Find where the given text appears and provide that cell's center as (x, y) coordinate. 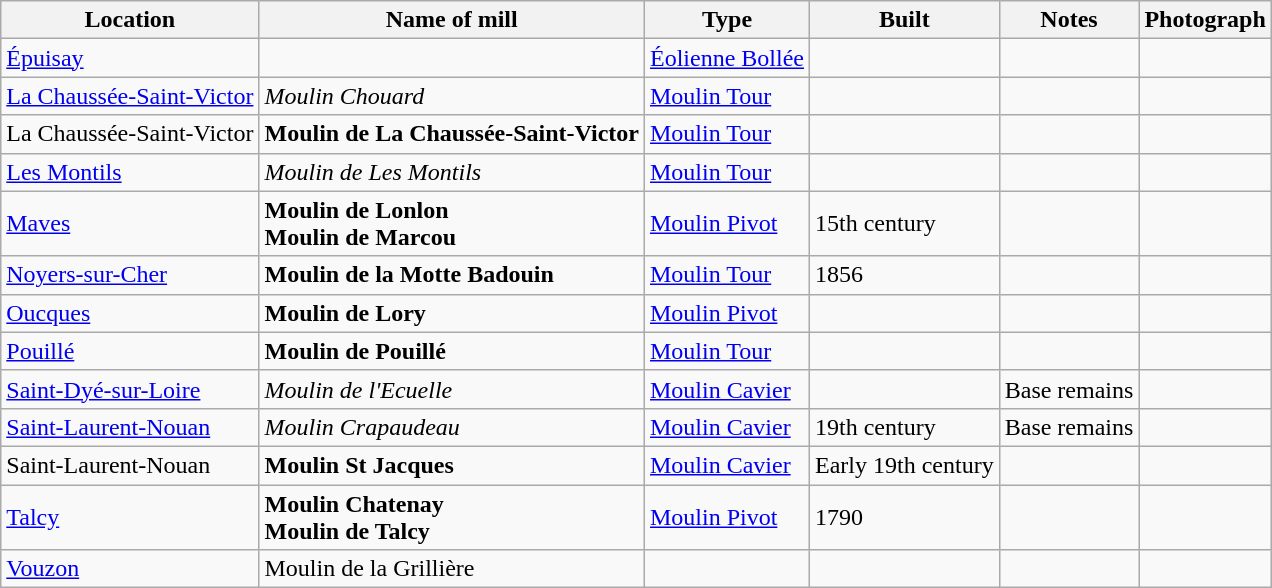
Type (726, 20)
Location (130, 20)
Photograph (1205, 20)
Oucques (130, 313)
Maves (130, 224)
Vouzon (130, 569)
Moulin de LonlonMoulin de Marcou (452, 224)
1856 (905, 275)
Moulin de Les Montils (452, 172)
1790 (905, 516)
Moulin de Pouillé (452, 351)
Early 19th century (905, 465)
Talcy (130, 516)
19th century (905, 427)
Pouillé (130, 351)
Built (905, 20)
Épuisay (130, 58)
Moulin ChatenayMoulin de Talcy (452, 516)
15th century (905, 224)
Noyers-sur-Cher (130, 275)
Moulin de Lory (452, 313)
Notes (1069, 20)
Les Montils (130, 172)
Moulin de la Motte Badouin (452, 275)
Saint-Dyé-sur-Loire (130, 389)
Moulin de La Chaussée-Saint-Victor (452, 134)
Moulin de l'Ecuelle (452, 389)
Name of mill (452, 20)
Moulin St Jacques (452, 465)
Moulin de la Grillière (452, 569)
Moulin Chouard (452, 96)
Moulin Crapaudeau (452, 427)
Éolienne Bollée (726, 58)
